For the text-containing cell, return its midpoint in [x, y] coordinate format. 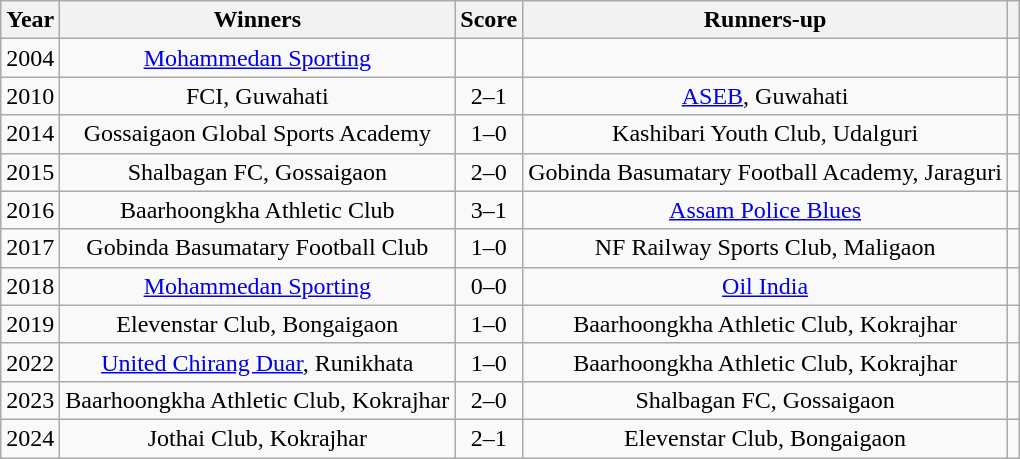
Gobinda Basumatary Football Academy, Jaraguri [766, 172]
2023 [30, 400]
2015 [30, 172]
2019 [30, 324]
Kashibari Youth Club, Udalguri [766, 134]
2022 [30, 362]
ASEB, Guwahati [766, 96]
Baarhoongkha Athletic Club [258, 210]
2004 [30, 58]
2018 [30, 286]
3–1 [489, 210]
Winners [258, 20]
Oil India [766, 286]
2016 [30, 210]
Runners-up [766, 20]
Gobinda Basumatary Football Club [258, 248]
Jothai Club, Kokrajhar [258, 438]
2024 [30, 438]
NF Railway Sports Club, Maligaon [766, 248]
FCI, Guwahati [258, 96]
0–0 [489, 286]
2010 [30, 96]
Gossaigaon Global Sports Academy [258, 134]
Assam Police Blues [766, 210]
2017 [30, 248]
United Chirang Duar, Runikhata [258, 362]
Year [30, 20]
2014 [30, 134]
Score [489, 20]
